For the text-containing cell, return its midpoint in [X, Y] coordinate format. 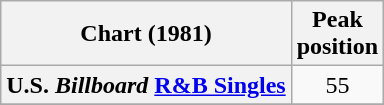
Chart (1981) [146, 34]
55 [337, 85]
Peakposition [337, 34]
U.S. Billboard R&B Singles [146, 85]
